For the text-containing cell, return its midpoint in (x, y) coordinate format. 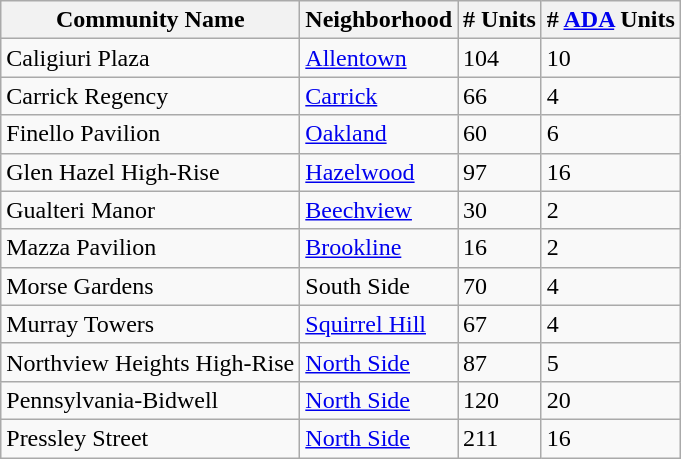
211 (500, 438)
104 (500, 58)
Pennsylvania-Bidwell (150, 400)
70 (500, 286)
67 (500, 324)
Carrick (379, 96)
Beechview (379, 210)
66 (500, 96)
Carrick Regency (150, 96)
Northview Heights High-Rise (150, 362)
Gualteri Manor (150, 210)
120 (500, 400)
Finello Pavilion (150, 134)
10 (610, 58)
Squirrel Hill (379, 324)
Brookline (379, 248)
5 (610, 362)
Glen Hazel High-Rise (150, 172)
Murray Towers (150, 324)
South Side (379, 286)
6 (610, 134)
20 (610, 400)
Caligiuri Plaza (150, 58)
60 (500, 134)
Pressley Street (150, 438)
Oakland (379, 134)
87 (500, 362)
Mazza Pavilion (150, 248)
30 (500, 210)
# Units (500, 20)
Community Name (150, 20)
Morse Gardens (150, 286)
97 (500, 172)
Neighborhood (379, 20)
Allentown (379, 58)
# ADA Units (610, 20)
Hazelwood (379, 172)
